Return (X, Y) of the center of cell containing provided text 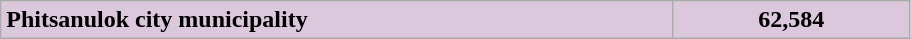
Phitsanulok city municipality (337, 20)
62,584 (791, 20)
